From the cell containing the given text, extract its center point as (X, Y) coordinate. 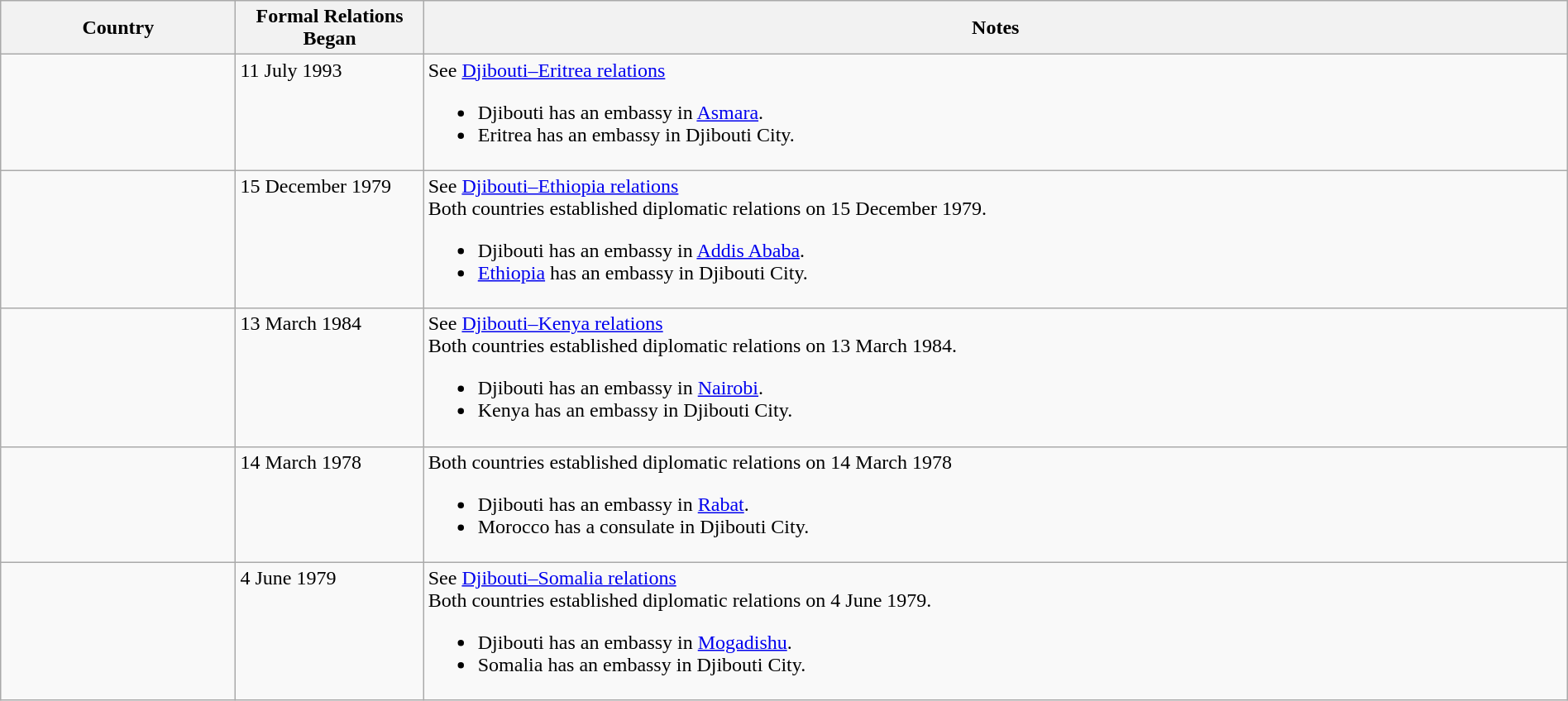
15 December 1979 (329, 240)
Notes (996, 28)
Formal Relations Began (329, 28)
13 March 1984 (329, 377)
Both countries established diplomatic relations on 14 March 1978Djibouti has an embassy in Rabat.Morocco has a consulate in Djibouti City. (996, 504)
4 June 1979 (329, 632)
See Djibouti–Eritrea relationsDjibouti has an embassy in Asmara.Eritrea has an embassy in Djibouti City. (996, 112)
14 March 1978 (329, 504)
Country (118, 28)
11 July 1993 (329, 112)
